Extract the [X, Y] coordinate from the center of the cell holding the provided text.  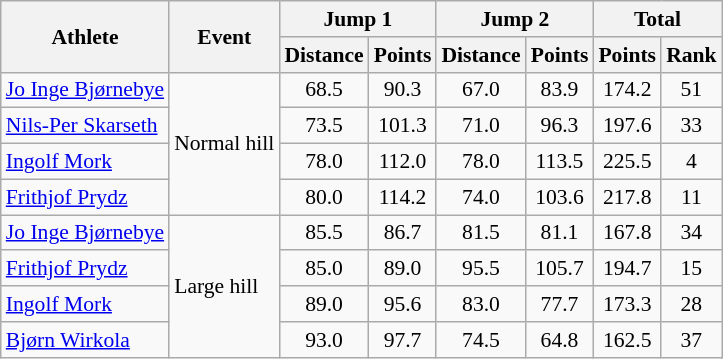
74.0 [480, 197]
Jump 1 [358, 19]
11 [692, 197]
103.6 [560, 197]
Nils-Per Skarseth [85, 126]
Rank [692, 55]
90.3 [403, 90]
167.8 [627, 233]
83.9 [560, 90]
85.0 [324, 269]
34 [692, 233]
112.0 [403, 162]
81.5 [480, 233]
197.6 [627, 126]
174.2 [627, 90]
101.3 [403, 126]
37 [692, 340]
95.6 [403, 304]
114.2 [403, 197]
67.0 [480, 90]
81.1 [560, 233]
33 [692, 126]
51 [692, 90]
Total [657, 19]
Bjørn Wirkola [85, 340]
80.0 [324, 197]
85.5 [324, 233]
4 [692, 162]
73.5 [324, 126]
74.5 [480, 340]
Normal hill [224, 143]
96.3 [560, 126]
Event [224, 36]
Athlete [85, 36]
95.5 [480, 269]
162.5 [627, 340]
68.5 [324, 90]
Jump 2 [514, 19]
77.7 [560, 304]
113.5 [560, 162]
64.8 [560, 340]
83.0 [480, 304]
71.0 [480, 126]
93.0 [324, 340]
15 [692, 269]
173.3 [627, 304]
194.7 [627, 269]
86.7 [403, 233]
225.5 [627, 162]
Large hill [224, 286]
97.7 [403, 340]
105.7 [560, 269]
28 [692, 304]
217.8 [627, 197]
